Locate the cell with the specified text and output its [x, y] center coordinate. 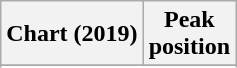
Peak position [189, 34]
Chart (2019) [72, 34]
